Pinpoint the cell where the given text exists, returning its [X, Y] midpoint coordinate. 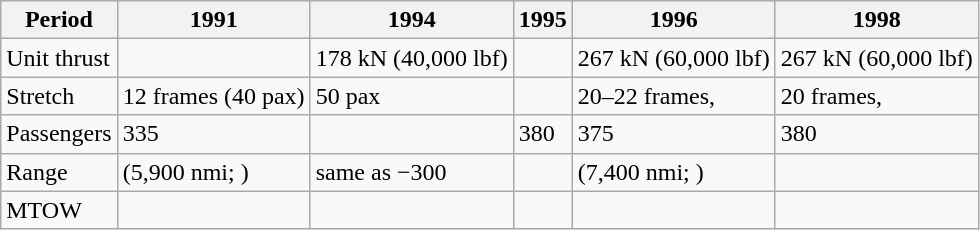
1996 [674, 20]
178 kN (40,000 lbf) [412, 58]
Passengers [59, 134]
MTOW [59, 210]
50 pax [412, 96]
12 frames (40 pax) [214, 96]
Stretch [59, 96]
1994 [412, 20]
1991 [214, 20]
1998 [876, 20]
Range [59, 172]
Unit thrust [59, 58]
(7,400 nmi; ) [674, 172]
335 [214, 134]
(5,900 nmi; ) [214, 172]
375 [674, 134]
Period [59, 20]
same as −300 [412, 172]
20 frames, [876, 96]
1995 [542, 20]
20–22 frames, [674, 96]
